Pinpoint the cell where the given text exists, returning its (X, Y) midpoint coordinate. 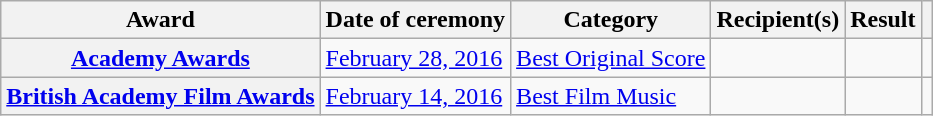
Best Film Music (611, 96)
British Academy Film Awards (160, 96)
Result (883, 20)
Best Original Score (611, 58)
Award (160, 20)
Recipient(s) (778, 20)
Category (611, 20)
February 14, 2016 (416, 96)
Date of ceremony (416, 20)
February 28, 2016 (416, 58)
Academy Awards (160, 58)
